Provide the (x, y) coordinate of the cell's center where the given text is located.  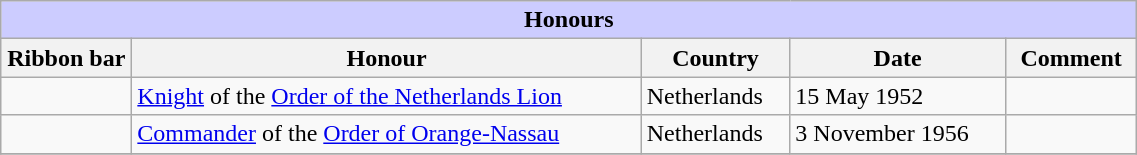
Date (898, 58)
Honour (386, 58)
Knight of the Order of the Netherlands Lion (386, 96)
3 November 1956 (898, 134)
Honours (569, 20)
Country (716, 58)
15 May 1952 (898, 96)
Ribbon bar (66, 58)
Commander of the Order of Orange-Nassau (386, 134)
Comment (1070, 58)
